Search for the cell housing the specified text and yield its (X, Y) center coordinate. 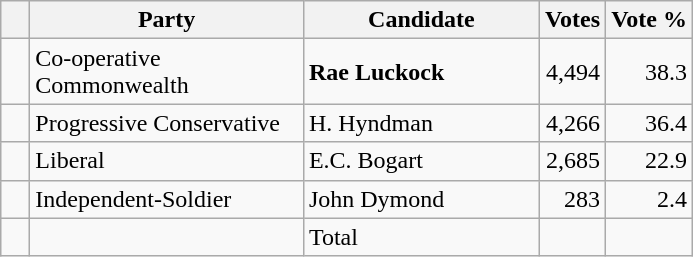
H. Hyndman (421, 123)
Votes (572, 20)
283 (572, 199)
Party (167, 20)
Liberal (167, 161)
Co-operative Commonwealth (167, 72)
John Dymond (421, 199)
Progressive Conservative (167, 123)
38.3 (650, 72)
2,685 (572, 161)
Candidate (421, 20)
E.C. Bogart (421, 161)
Total (421, 237)
Rae Luckock (421, 72)
Vote % (650, 20)
Independent-Soldier (167, 199)
36.4 (650, 123)
22.9 (650, 161)
4,266 (572, 123)
2.4 (650, 199)
4,494 (572, 72)
